Locate the cell with the specified text and output its [x, y] center coordinate. 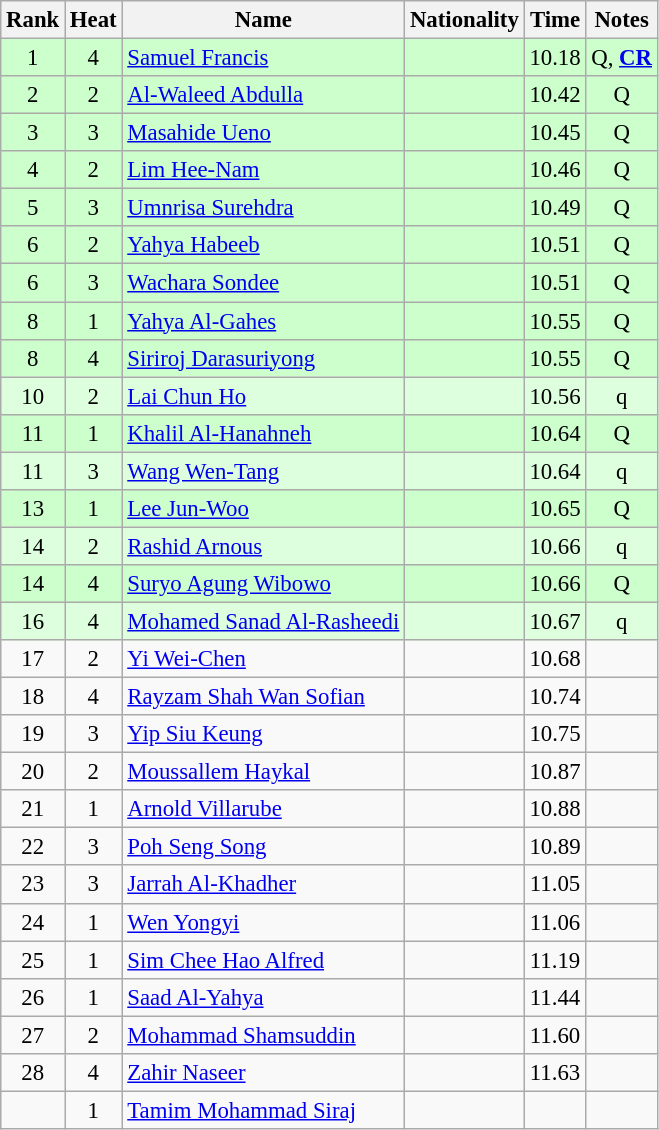
11.44 [555, 997]
25 [33, 960]
Q, CR [622, 58]
10.56 [555, 396]
22 [33, 847]
Al-Waleed Abdulla [264, 95]
Yahya Habeeb [264, 245]
Wen Yongyi [264, 922]
10.45 [555, 133]
Zahir Naseer [264, 1073]
10.67 [555, 621]
13 [33, 509]
10.89 [555, 847]
Siriroj Darasuriyong [264, 358]
27 [33, 1035]
Jarrah Al-Khadher [264, 885]
Mohamed Sanad Al-Rasheedi [264, 621]
11.63 [555, 1073]
Rayzam Shah Wan Sofian [264, 697]
Notes [622, 20]
11.60 [555, 1035]
Lee Jun-Woo [264, 509]
Nationality [464, 20]
28 [33, 1073]
Yi Wei-Chen [264, 659]
Mohammad Shamsuddin [264, 1035]
Lim Hee-Nam [264, 170]
Umnrisa Surehdra [264, 208]
Yip Siu Keung [264, 734]
10.18 [555, 58]
Name [264, 20]
20 [33, 772]
Wachara Sondee [264, 283]
21 [33, 809]
Khalil Al-Hanahneh [264, 433]
10 [33, 396]
10.49 [555, 208]
24 [33, 922]
Rank [33, 20]
5 [33, 208]
Arnold Villarube [264, 809]
Samuel Francis [264, 58]
Rashid Arnous [264, 546]
Lai Chun Ho [264, 396]
Wang Wen-Tang [264, 471]
Poh Seng Song [264, 847]
10.74 [555, 697]
11.06 [555, 922]
10.65 [555, 509]
10.42 [555, 95]
16 [33, 621]
11.05 [555, 885]
19 [33, 734]
10.68 [555, 659]
10.75 [555, 734]
Sim Chee Hao Alfred [264, 960]
Tamim Mohammad Siraj [264, 1110]
Heat [94, 20]
10.46 [555, 170]
11.19 [555, 960]
Time [555, 20]
Saad Al-Yahya [264, 997]
26 [33, 997]
Suryo Agung Wibowo [264, 584]
23 [33, 885]
10.88 [555, 809]
Yahya Al-Gahes [264, 321]
Masahide Ueno [264, 133]
18 [33, 697]
Moussallem Haykal [264, 772]
10.87 [555, 772]
17 [33, 659]
